For the text-containing cell, return its midpoint in [x, y] coordinate format. 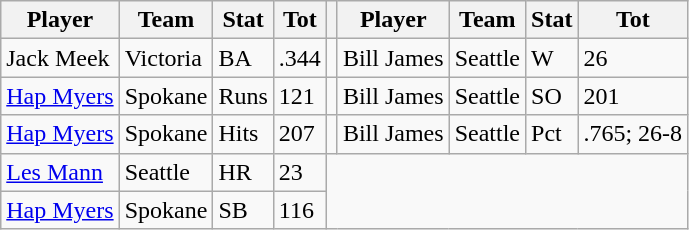
26 [633, 58]
BA [243, 58]
W [552, 58]
23 [300, 172]
207 [300, 134]
Pct [552, 134]
121 [300, 96]
.765; 26-8 [633, 134]
SO [552, 96]
.344 [300, 58]
Victoria [166, 58]
Les Mann [60, 172]
201 [633, 96]
SB [243, 210]
HR [243, 172]
116 [300, 210]
Hits [243, 134]
Runs [243, 96]
Jack Meek [60, 58]
